Detect which cell encompasses the target text, then output its [X, Y] center coordinate. 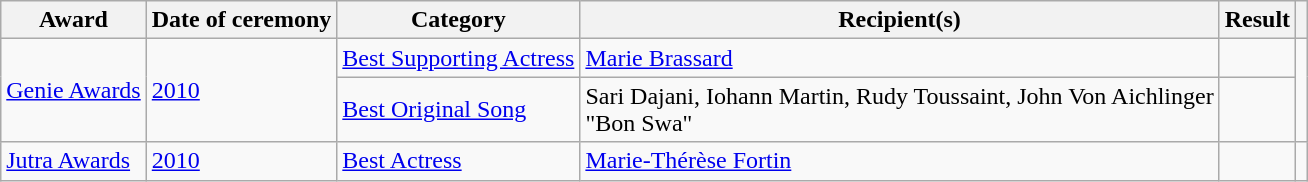
Category [458, 20]
Recipient(s) [900, 20]
Jutra Awards [74, 161]
Best Original Song [458, 110]
Marie-Thérèse Fortin [900, 161]
Result [1257, 20]
Date of ceremony [242, 20]
Genie Awards [74, 90]
Award [74, 20]
Best Actress [458, 161]
Best Supporting Actress [458, 58]
Sari Dajani, Iohann Martin, Rudy Toussaint, John Von Aichlinger"Bon Swa" [900, 110]
Marie Brassard [900, 58]
